Scan for the cell matching the given text and deliver its [x, y] coordinate at center. 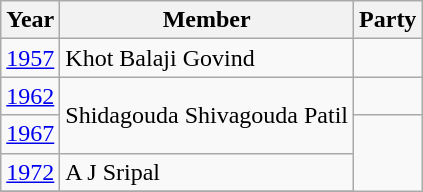
1957 [30, 58]
1972 [30, 172]
Party [388, 20]
1962 [30, 96]
Member [207, 20]
A J Sripal [207, 172]
Year [30, 20]
Khot Balaji Govind [207, 58]
Shidagouda Shivagouda Patil [207, 115]
1967 [30, 134]
